Extract the (x, y) coordinate from the center of the cell holding the provided text.  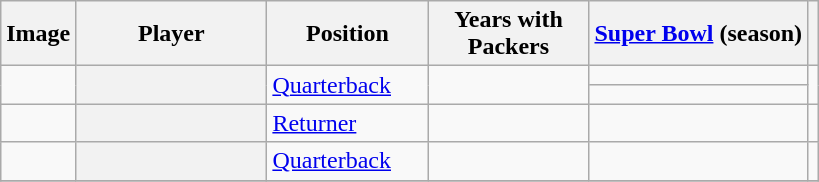
Returner (348, 123)
Position (348, 34)
Player (172, 34)
Image (38, 34)
Super Bowl (season) (698, 34)
Years with Packers (508, 34)
